Capture the cell that displays the provided text and extract its [x, y] central coordinate. 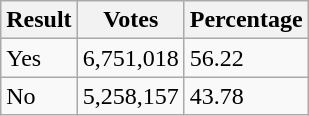
Votes [130, 20]
No [39, 96]
Yes [39, 58]
Percentage [246, 20]
5,258,157 [130, 96]
43.78 [246, 96]
6,751,018 [130, 58]
Result [39, 20]
56.22 [246, 58]
